Return (X, Y) of the center of cell containing provided text 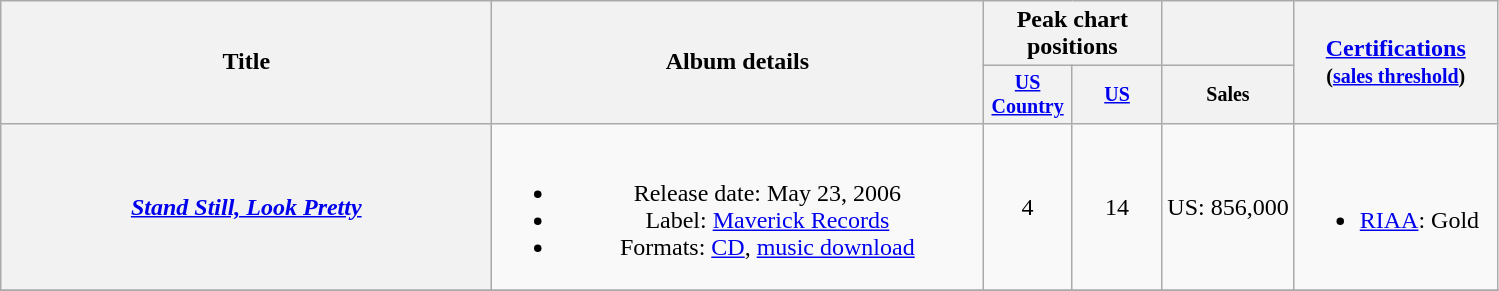
US: 856,000 (1228, 206)
Release date: May 23, 2006Label: Maverick RecordsFormats: CD, music download (738, 206)
14 (1116, 206)
Album details (738, 62)
Sales (1228, 94)
RIAA: Gold (1396, 206)
4 (1028, 206)
Stand Still, Look Pretty (246, 206)
Peak chartpositions (1072, 34)
US Country (1028, 94)
US (1116, 94)
Certifications(sales threshold) (1396, 62)
Title (246, 62)
